Provide the (x, y) coordinate of the cell's center where the given text is located.  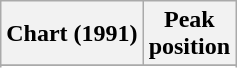
Chart (1991) (72, 34)
Peakposition (189, 34)
